Output the [x, y] coordinate of the center of the cell containing the given text.  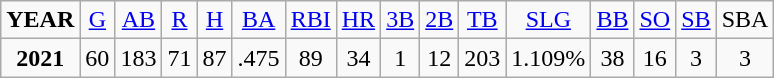
YEAR [40, 20]
SBA [745, 20]
183 [138, 58]
HR [358, 20]
AB [138, 20]
34 [358, 58]
BA [258, 20]
SLG [548, 20]
16 [655, 58]
SO [655, 20]
.475 [258, 58]
89 [310, 58]
1.109% [548, 58]
38 [612, 58]
TB [482, 20]
R [180, 20]
1 [400, 58]
3B [400, 20]
87 [214, 58]
BB [612, 20]
SB [696, 20]
G [98, 20]
H [214, 20]
60 [98, 58]
RBI [310, 20]
71 [180, 58]
12 [440, 58]
203 [482, 58]
2B [440, 20]
2021 [40, 58]
